From the cell containing the given text, extract its center point as [X, Y] coordinate. 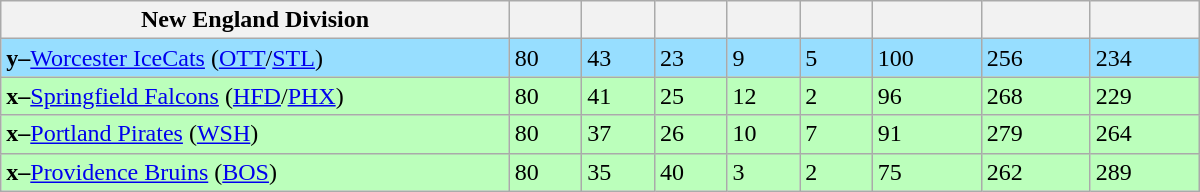
262 [1036, 172]
264 [1144, 134]
3 [764, 172]
26 [690, 134]
229 [1144, 96]
x–Springfield Falcons (HFD/PHX) [255, 96]
35 [618, 172]
23 [690, 58]
91 [926, 134]
279 [1036, 134]
268 [1036, 96]
New England Division [255, 20]
75 [926, 172]
9 [764, 58]
234 [1144, 58]
289 [1144, 172]
41 [618, 96]
x–Providence Bruins (BOS) [255, 172]
43 [618, 58]
40 [690, 172]
12 [764, 96]
5 [836, 58]
y–Worcester IceCats (OTT/STL) [255, 58]
37 [618, 134]
96 [926, 96]
100 [926, 58]
10 [764, 134]
7 [836, 134]
256 [1036, 58]
x–Portland Pirates (WSH) [255, 134]
25 [690, 96]
